Scan for the cell matching the given text and deliver its [x, y] coordinate at center. 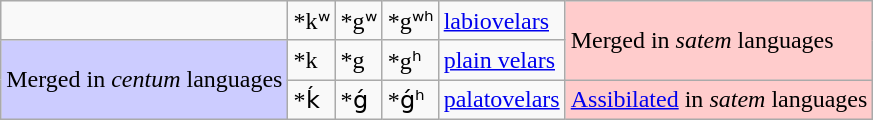
palatovelars [502, 100]
*kʷ [312, 21]
Merged in satem languages [719, 40]
*gʷ [358, 21]
*g [358, 60]
*gʰ [410, 60]
*ḱ [312, 100]
*ǵ [358, 100]
*ǵʰ [410, 100]
plain velars [502, 60]
Assibilated in satem languages [719, 100]
labiovelars [502, 21]
*k [312, 60]
Merged in centum languages [144, 80]
*gʷʰ [410, 21]
